Return the (x, y) coordinate for the center point of the cell that contains the specified text.  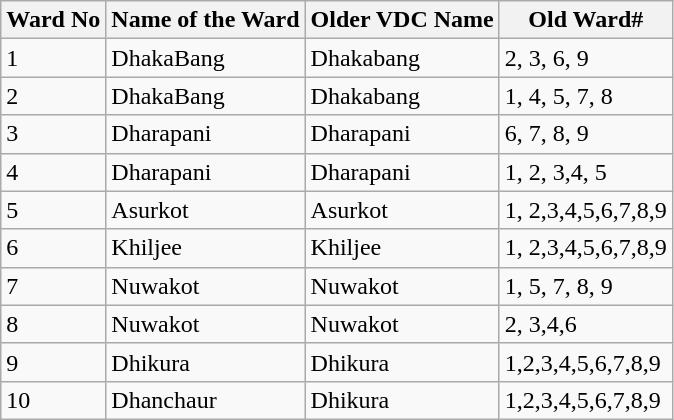
6 (54, 248)
Old Ward# (586, 20)
2, 3, 6, 9 (586, 58)
Name of the Ward (206, 20)
2 (54, 96)
Ward No (54, 20)
10 (54, 400)
Dhanchaur (206, 400)
4 (54, 172)
1 (54, 58)
7 (54, 286)
Older VDC Name (402, 20)
2, 3,4,6 (586, 324)
6, 7, 8, 9 (586, 134)
5 (54, 210)
1, 5, 7, 8, 9 (586, 286)
3 (54, 134)
9 (54, 362)
8 (54, 324)
1, 4, 5, 7, 8 (586, 96)
1, 2, 3,4, 5 (586, 172)
